Scan for the cell matching the given text and deliver its (x, y) coordinate at center. 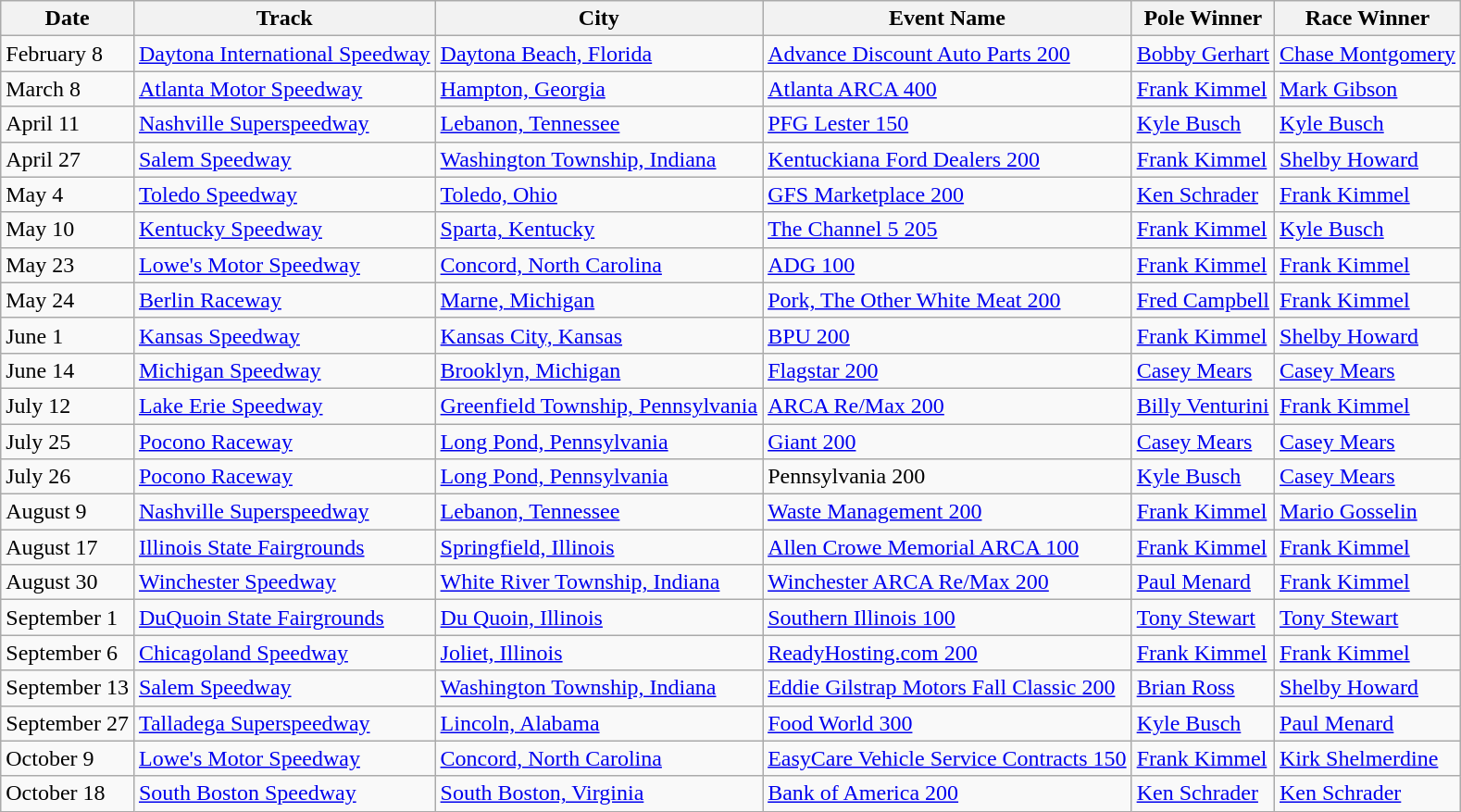
Pork, The Other White Meat 200 (948, 300)
Pole Winner (1203, 19)
October 9 (68, 758)
Waste Management 200 (948, 512)
Michigan Speedway (284, 370)
Race Winner (1368, 19)
PFG Lester 150 (948, 124)
May 10 (68, 230)
Billy Venturini (1203, 406)
Talladega Superspeedway (284, 723)
Sparta, Kentucky (599, 230)
Winchester Speedway (284, 582)
Mario Gosselin (1368, 512)
Giant 200 (948, 442)
Southern Illinois 100 (948, 618)
Atlanta ARCA 400 (948, 89)
DuQuoin State Fairgrounds (284, 618)
Kansas City, Kansas (599, 335)
September 13 (68, 688)
Chase Montgomery (1368, 54)
July 25 (68, 442)
July 12 (68, 406)
Daytona International Speedway (284, 54)
GFS Marketplace 200 (948, 194)
Advance Discount Auto Parts 200 (948, 54)
ARCA Re/Max 200 (948, 406)
City (599, 19)
Kentucky Speedway (284, 230)
ReadyHosting.com 200 (948, 653)
Winchester ARCA Re/Max 200 (948, 582)
Du Quoin, Illinois (599, 618)
South Boston Speedway (284, 793)
Illinois State Fairgrounds (284, 547)
Lincoln, Alabama (599, 723)
Hampton, Georgia (599, 89)
Bank of America 200 (948, 793)
The Channel 5 205 (948, 230)
Kirk Shelmerdine (1368, 758)
May 4 (68, 194)
September 27 (68, 723)
October 18 (68, 793)
Springfield, Illinois (599, 547)
February 8 (68, 54)
Bobby Gerhart (1203, 54)
Joliet, Illinois (599, 653)
Atlanta Motor Speedway (284, 89)
August 9 (68, 512)
Event Name (948, 19)
May 23 (68, 265)
Daytona Beach, Florida (599, 54)
ADG 100 (948, 265)
Toledo Speedway (284, 194)
Flagstar 200 (948, 370)
June 14 (68, 370)
Fred Campbell (1203, 300)
Marne, Michigan (599, 300)
Track (284, 19)
Kentuckiana Ford Dealers 200 (948, 159)
June 1 (68, 335)
Brooklyn, Michigan (599, 370)
EasyCare Vehicle Service Contracts 150 (948, 758)
Mark Gibson (1368, 89)
April 11 (68, 124)
September 1 (68, 618)
White River Township, Indiana (599, 582)
Allen Crowe Memorial ARCA 100 (948, 547)
March 8 (68, 89)
Eddie Gilstrap Motors Fall Classic 200 (948, 688)
Date (68, 19)
August 30 (68, 582)
August 17 (68, 547)
Lake Erie Speedway (284, 406)
Kansas Speedway (284, 335)
Toledo, Ohio (599, 194)
Pennsylvania 200 (948, 477)
September 6 (68, 653)
Greenfield Township, Pennsylvania (599, 406)
Berlin Raceway (284, 300)
Food World 300 (948, 723)
BPU 200 (948, 335)
July 26 (68, 477)
April 27 (68, 159)
Brian Ross (1203, 688)
South Boston, Virginia (599, 793)
Chicagoland Speedway (284, 653)
May 24 (68, 300)
